Pinpoint the cell where the given text exists, returning its [X, Y] midpoint coordinate. 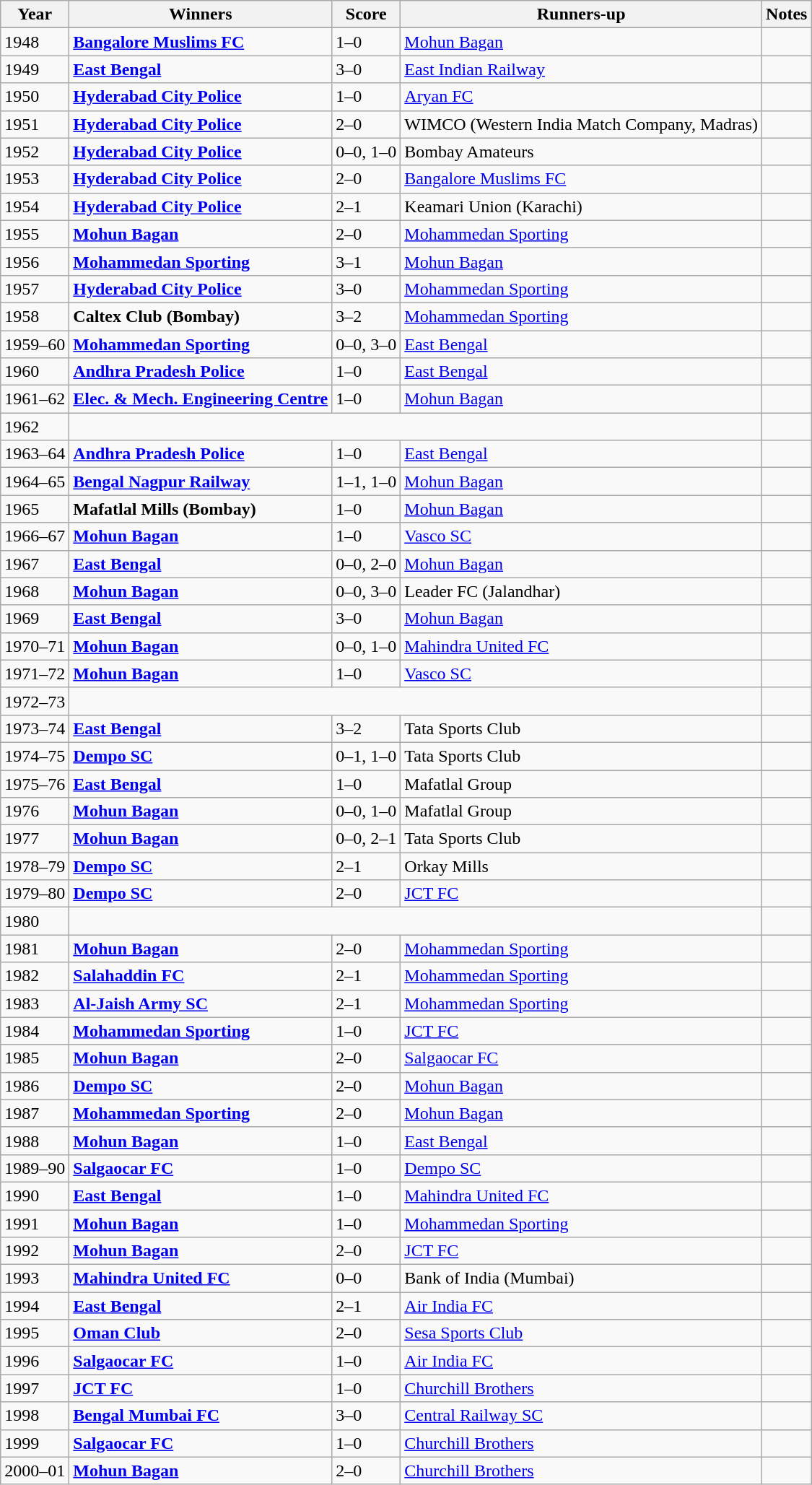
0–0, 2–0 [367, 564]
Mafatlal Mills (Bombay) [201, 509]
1968 [35, 591]
Bengal Nagpur Railway [201, 482]
1964–65 [35, 482]
Caltex Club (Bombay) [201, 316]
Bank of India (Mumbai) [582, 1279]
1983 [35, 1003]
Orkay Mills [582, 866]
1955 [35, 234]
1953 [35, 179]
1954 [35, 206]
Oman Club [201, 1333]
Score [367, 14]
1982 [35, 976]
Bengal Mumbai FC [201, 1416]
1990 [35, 1196]
Winners [201, 14]
1949 [35, 69]
2000–01 [35, 1471]
Keamari Union (Karachi) [582, 206]
1–1, 1–0 [367, 482]
1981 [35, 949]
1970–71 [35, 646]
1980 [35, 921]
1993 [35, 1279]
0–1, 1–0 [367, 756]
1974–75 [35, 756]
East Indian Railway [582, 69]
1967 [35, 564]
Runners-up [582, 14]
1977 [35, 839]
1951 [35, 124]
1979–80 [35, 894]
1950 [35, 97]
1987 [35, 1113]
1995 [35, 1333]
1971–72 [35, 674]
Notes [787, 14]
1958 [35, 316]
1985 [35, 1058]
1957 [35, 289]
Bombay Amateurs [582, 152]
1976 [35, 811]
1973–74 [35, 728]
0–0, 2–1 [367, 839]
Aryan FC [582, 97]
Leader FC (Jalandhar) [582, 591]
1956 [35, 261]
Central Railway SC [582, 1416]
Salahaddin FC [201, 976]
1984 [35, 1031]
3–1 [367, 261]
1962 [35, 427]
1978–79 [35, 866]
1948 [35, 42]
1998 [35, 1416]
1969 [35, 619]
1965 [35, 509]
1959–60 [35, 344]
1994 [35, 1306]
1991 [35, 1224]
1988 [35, 1141]
1952 [35, 152]
1975–76 [35, 783]
Al-Jaish Army SC [201, 1003]
0–0 [367, 1279]
1999 [35, 1443]
Year [35, 14]
1989–90 [35, 1168]
1986 [35, 1086]
1960 [35, 372]
1961–62 [35, 399]
1996 [35, 1361]
1963–64 [35, 454]
Elec. & Mech. Engineering Centre [201, 399]
1972–73 [35, 701]
WIMCO (Western India Match Company, Madras) [582, 124]
Sesa Sports Club [582, 1333]
1997 [35, 1388]
1992 [35, 1251]
1966–67 [35, 536]
